Determine the (x, y) coordinate at the center of the cell enclosing the given text.  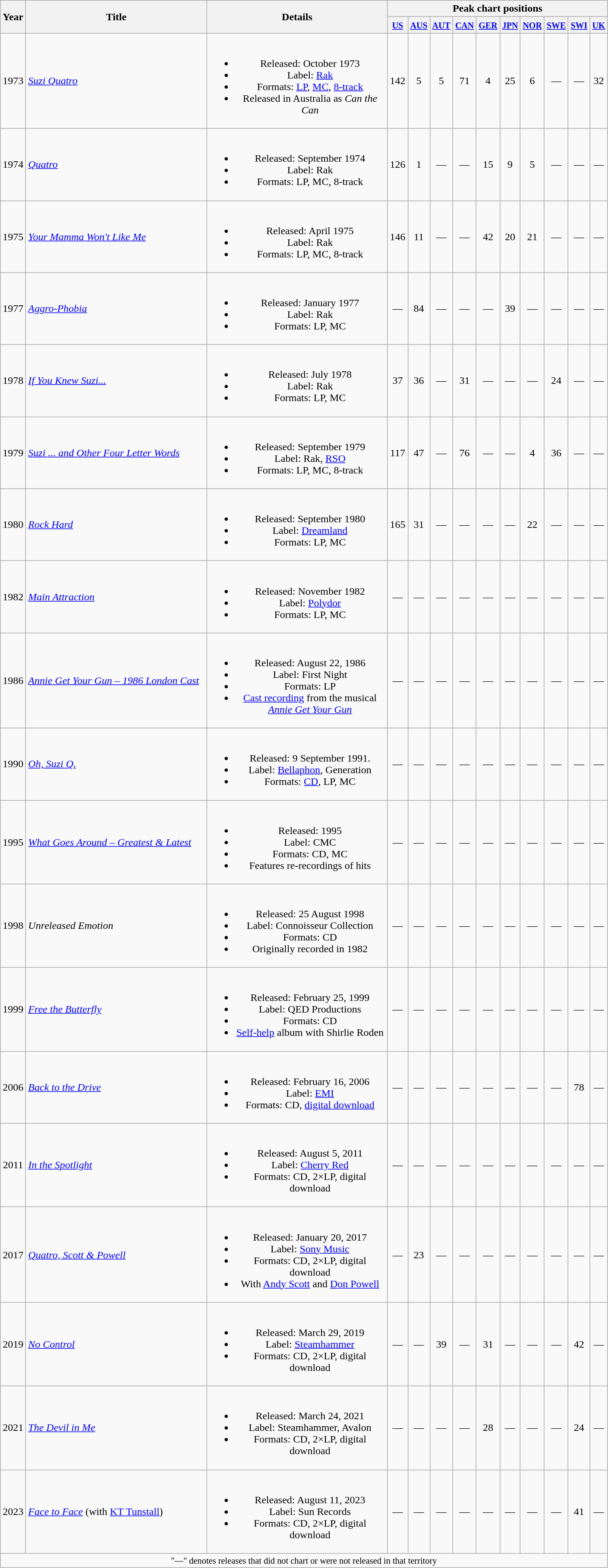
Suzi Quatro (117, 81)
1974 (13, 165)
Released: March 29, 2019Label: SteamhammerFormats: CD, 2×LP, digital download (297, 1344)
JPN (510, 25)
Back to the Drive (117, 1088)
Quatro (117, 165)
Released: September 1979Label: Rak, RSOFormats: LP, MC, 8-track (297, 453)
Released: August 22, 1986Label: First NightFormats: LPCast recording from the musical Annie Get Your Gun (297, 681)
1990 (13, 764)
1998 (13, 926)
Unreleased Emotion (117, 926)
UK (599, 25)
Released: September 1980Label: DreamlandFormats: LP, MC (297, 524)
2017 (13, 1255)
The Devil in Me (117, 1428)
1978 (13, 380)
Face to Face (with KT Tunstall) (117, 1512)
What Goes Around – Greatest & Latest (117, 842)
23 (419, 1255)
9 (510, 165)
CAN (464, 25)
20 (510, 236)
165 (398, 524)
Released: August 11, 2023Label: Sun RecordsFormats: CD, 2×LP, digital download (297, 1512)
Annie Get Your Gun – 1986 London Cast (117, 681)
6 (532, 81)
126 (398, 165)
"—" denotes releases that did not chart or were not released in that territory (304, 1561)
Released: November 1982Label: PolydorFormats: LP, MC (297, 597)
Released: July 1978Label: RakFormats: LP, MC (297, 380)
Released: 1995Label: CMCFormats: CD, MCFeatures re-recordings of hits (297, 842)
Released: February 16, 2006Label: EMIFormats: CD, digital download (297, 1088)
78 (579, 1088)
146 (398, 236)
1995 (13, 842)
No Control (117, 1344)
1980 (13, 524)
Released: October 1973Label: RakFormats: LP, MC, 8-trackReleased in Australia as Can the Can (297, 81)
Released: 25 August 1998Label: Connoisseur CollectionFormats: CDOriginally recorded in 1982 (297, 926)
1982 (13, 597)
Peak chart positions (498, 9)
Released: April 1975Label: RakFormats: LP, MC, 8-track (297, 236)
47 (419, 453)
1986 (13, 681)
76 (464, 453)
2019 (13, 1344)
Suzi ... and Other Four Letter Words (117, 453)
In the Spotlight (117, 1165)
Released: January 20, 2017Label: Sony MusicFormats: CD, 2×LP, digital downloadWith Andy Scott and Don Powell (297, 1255)
Year (13, 17)
117 (398, 453)
1979 (13, 453)
2023 (13, 1512)
AUT (441, 25)
2006 (13, 1088)
US (398, 25)
Aggro-Phobia (117, 309)
Released: January 1977Label: RakFormats: LP, MC (297, 309)
Title (117, 17)
21 (532, 236)
Released: February 25, 1999Label: QED ProductionsFormats: CDSelf-help album with Shirlie Roden (297, 1010)
Released: September 1974Label: RakFormats: LP, MC, 8-track (297, 165)
15 (488, 165)
1973 (13, 81)
Main Attraction (117, 597)
1977 (13, 309)
NOR (532, 25)
142 (398, 81)
Details (297, 17)
1999 (13, 1010)
SWE (556, 25)
37 (398, 380)
Released: March 24, 2021Label: Steamhammer, AvalonFormats: CD, 2×LP, digital download (297, 1428)
1 (419, 165)
2011 (13, 1165)
25 (510, 81)
Free the Butterfly (117, 1010)
Quatro, Scott & Powell (117, 1255)
41 (579, 1512)
If You Knew Suzi... (117, 380)
2021 (13, 1428)
11 (419, 236)
32 (599, 81)
22 (532, 524)
1975 (13, 236)
Oh, Suzi Q. (117, 764)
84 (419, 309)
AUS (419, 25)
SWI (579, 25)
Released: August 5, 2011Label: Cherry RedFormats: CD, 2×LP, digital download (297, 1165)
GER (488, 25)
Rock Hard (117, 524)
Your Mamma Won't Like Me (117, 236)
Released: 9 September 1991.Label: Bellaphon, GenerationFormats: CD, LP, MC (297, 764)
71 (464, 81)
28 (488, 1428)
